Determine the [x, y] coordinate at the center of the cell enclosing the given text.  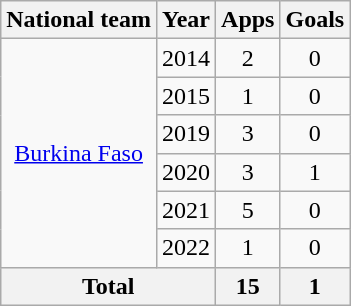
15 [248, 286]
2019 [186, 134]
National team [79, 20]
2 [248, 58]
2022 [186, 248]
2014 [186, 58]
2021 [186, 210]
Year [186, 20]
Total [108, 286]
2015 [186, 96]
Apps [248, 20]
5 [248, 210]
2020 [186, 172]
Goals [315, 20]
Burkina Faso [79, 153]
